Identify which cell holds the provided text, then report its [X, Y] central coordinate. 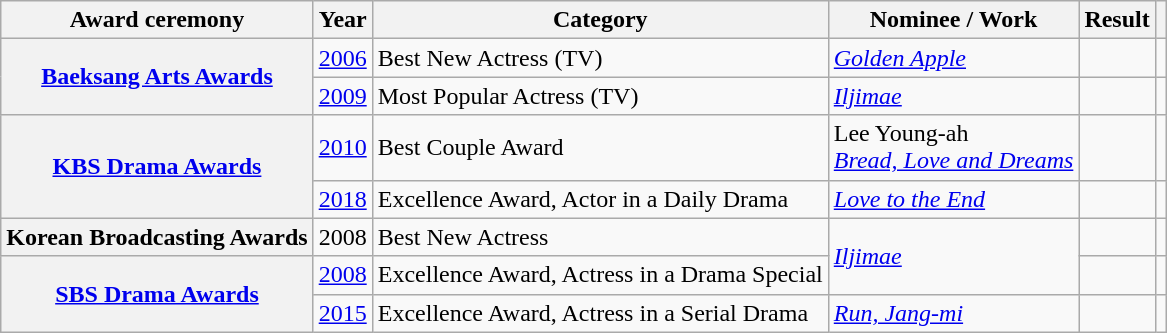
SBS Drama Awards [157, 294]
Korean Broadcasting Awards [157, 237]
2018 [342, 199]
Lee Young-ah Bread, Love and Dreams [954, 148]
Run, Jang-mi [954, 313]
Result [1117, 20]
Best Couple Award [600, 148]
Best New Actress [600, 237]
2006 [342, 58]
Excellence Award, Actress in a Drama Special [600, 275]
KBS Drama Awards [157, 166]
Excellence Award, Actress in a Serial Drama [600, 313]
2009 [342, 96]
Year [342, 20]
2015 [342, 313]
Category [600, 20]
Award ceremony [157, 20]
Best New Actress (TV) [600, 58]
Excellence Award, Actor in a Daily Drama [600, 199]
Nominee / Work [954, 20]
Love to the End [954, 199]
Most Popular Actress (TV) [600, 96]
Baeksang Arts Awards [157, 77]
Golden Apple [954, 58]
2010 [342, 148]
